Detect which cell encompasses the target text, then output its [X, Y] center coordinate. 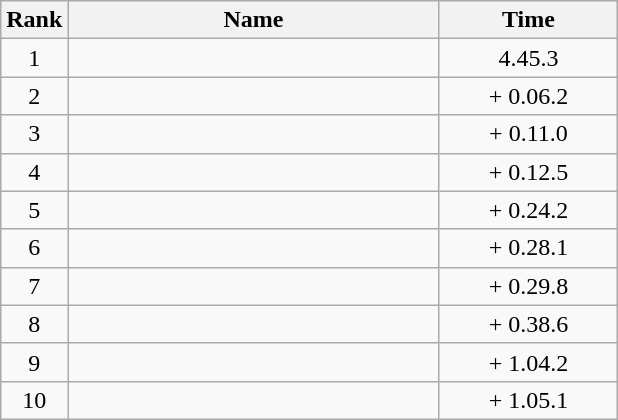
10 [34, 400]
Rank [34, 20]
+ 1.04.2 [528, 362]
3 [34, 134]
4 [34, 172]
Name [254, 20]
8 [34, 324]
+ 0.06.2 [528, 96]
5 [34, 210]
+ 1.05.1 [528, 400]
+ 0.29.8 [528, 286]
+ 0.11.0 [528, 134]
6 [34, 248]
+ 0.38.6 [528, 324]
+ 0.12.5 [528, 172]
+ 0.28.1 [528, 248]
Time [528, 20]
9 [34, 362]
2 [34, 96]
+ 0.24.2 [528, 210]
4.45.3 [528, 58]
1 [34, 58]
7 [34, 286]
